Provide the [X, Y] coordinate of the cell's center where the given text is located.  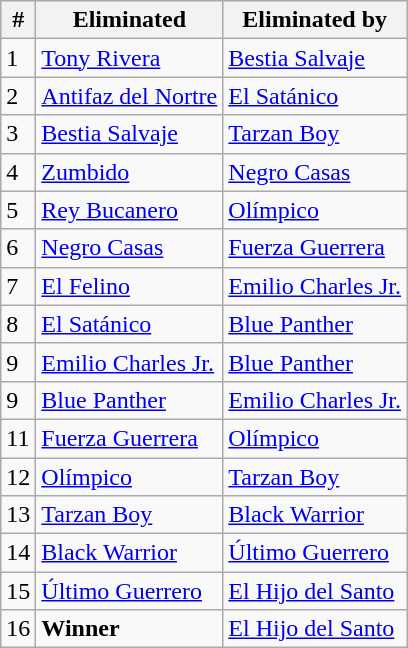
1 [18, 58]
16 [18, 629]
Tony Rivera [130, 58]
2 [18, 96]
11 [18, 438]
Antifaz del Nortre [130, 96]
15 [18, 591]
12 [18, 477]
13 [18, 515]
5 [18, 210]
6 [18, 248]
4 [18, 172]
El Felino [130, 286]
Eliminated [130, 20]
Eliminated by [315, 20]
Winner [130, 629]
Zumbido [130, 172]
Rey Bucanero [130, 210]
14 [18, 553]
7 [18, 286]
8 [18, 324]
3 [18, 134]
# [18, 20]
